Pinpoint the cell where the given text exists, returning its [X, Y] midpoint coordinate. 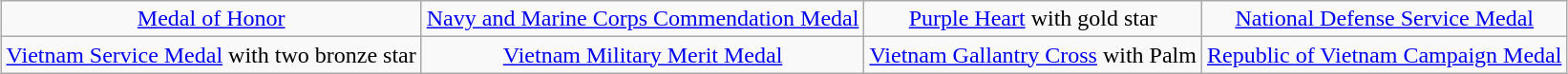
Vietnam Gallantry Cross with Palm [1033, 55]
Vietnam Military Merit Medal [643, 55]
Vietnam Service Medal with two bronze star [211, 55]
Navy and Marine Corps Commendation Medal [643, 19]
Republic of Vietnam Campaign Medal [1384, 55]
National Defense Service Medal [1384, 19]
Medal of Honor [211, 19]
Purple Heart with gold star [1033, 19]
